Capture the cell that displays the provided text and extract its (X, Y) central coordinate. 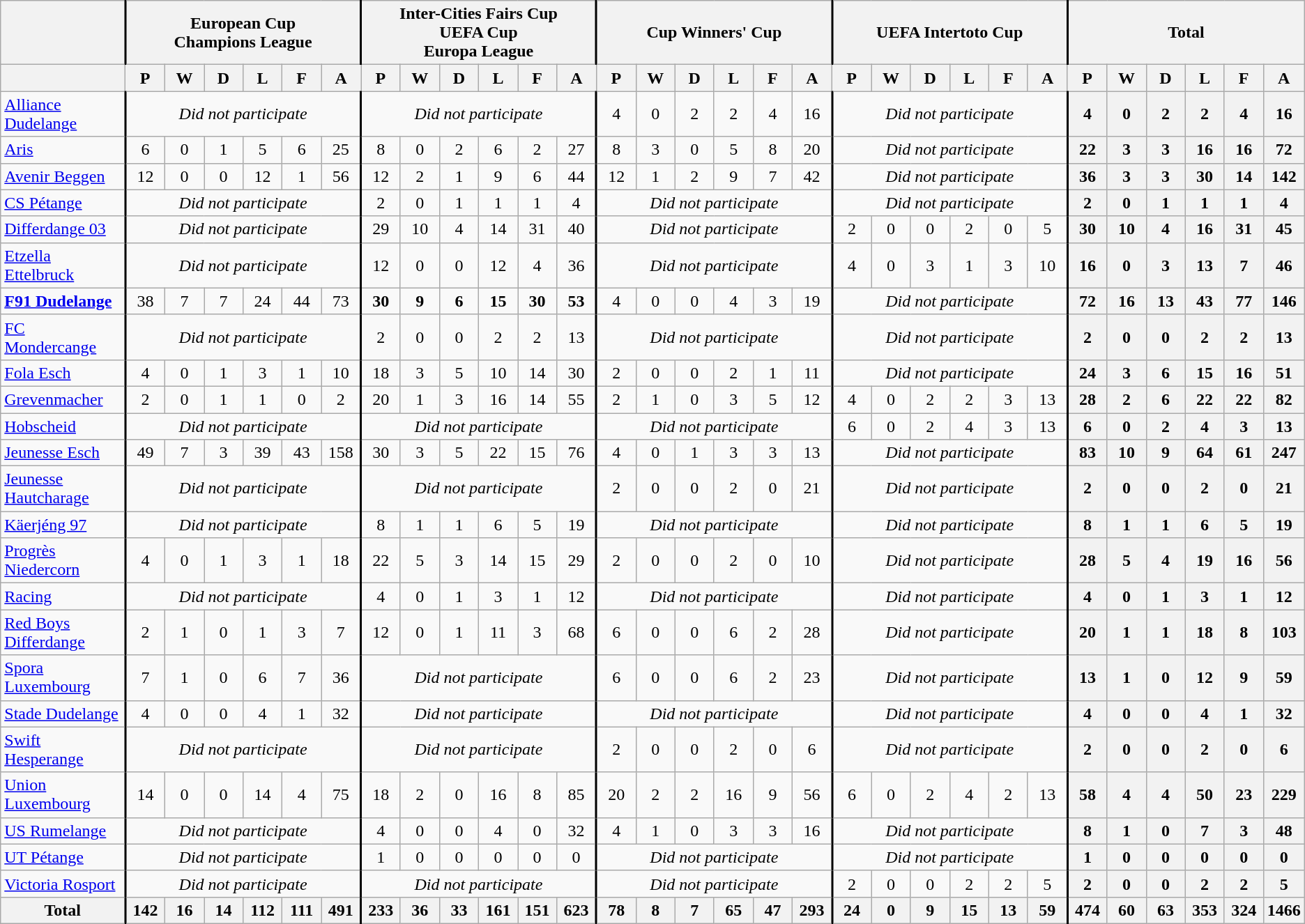
Union Luxembourg (63, 794)
73 (342, 301)
48 (1284, 831)
Jeunesse Esch (63, 453)
Grevenmacher (63, 399)
UEFA Intertoto Cup (949, 33)
38 (145, 301)
Spora Luxembourg (63, 677)
82 (1284, 399)
51 (1284, 373)
77 (1244, 301)
39 (263, 453)
247 (1284, 453)
158 (342, 453)
Aris (63, 150)
33 (459, 910)
Alliance Dudelange (63, 114)
European CupChampions League (243, 33)
58 (1087, 794)
112 (263, 910)
233 (381, 910)
60 (1127, 910)
55 (577, 399)
623 (577, 910)
111 (302, 910)
151 (537, 910)
353 (1205, 910)
Avenir Beggen (63, 176)
491 (342, 910)
40 (577, 229)
53 (577, 301)
229 (1284, 794)
Swift Hesperange (63, 750)
Cup Winners' Cup (714, 33)
Käerjéng 97 (63, 525)
161 (498, 910)
Etzella Ettelbruck (63, 265)
Stade Dudelange (63, 714)
42 (811, 176)
Victoria Rosport (63, 884)
Progrès Niedercorn (63, 560)
CS Pétange (63, 203)
Hobscheid (63, 426)
Inter-Cities Fairs CupUEFA CupEuropa League (479, 33)
146 (1284, 301)
103 (1284, 633)
F91 Dudelange (63, 301)
49 (145, 453)
474 (1087, 910)
75 (342, 794)
50 (1205, 794)
85 (577, 794)
US Rumelange (63, 831)
45 (1284, 229)
293 (811, 910)
FC Mondercange (63, 337)
78 (616, 910)
324 (1244, 910)
1466 (1284, 910)
27 (577, 150)
Red Boys Differdange (63, 633)
Fola Esch (63, 373)
Differdange 03 (63, 229)
61 (1244, 453)
25 (342, 150)
Racing (63, 596)
64 (1205, 453)
UT Pétange (63, 857)
83 (1087, 453)
68 (577, 633)
76 (577, 453)
47 (772, 910)
46 (1284, 265)
63 (1166, 910)
65 (733, 910)
Jeunesse Hautcharage (63, 489)
